Locate the cell with the specified text and output its [X, Y] center coordinate. 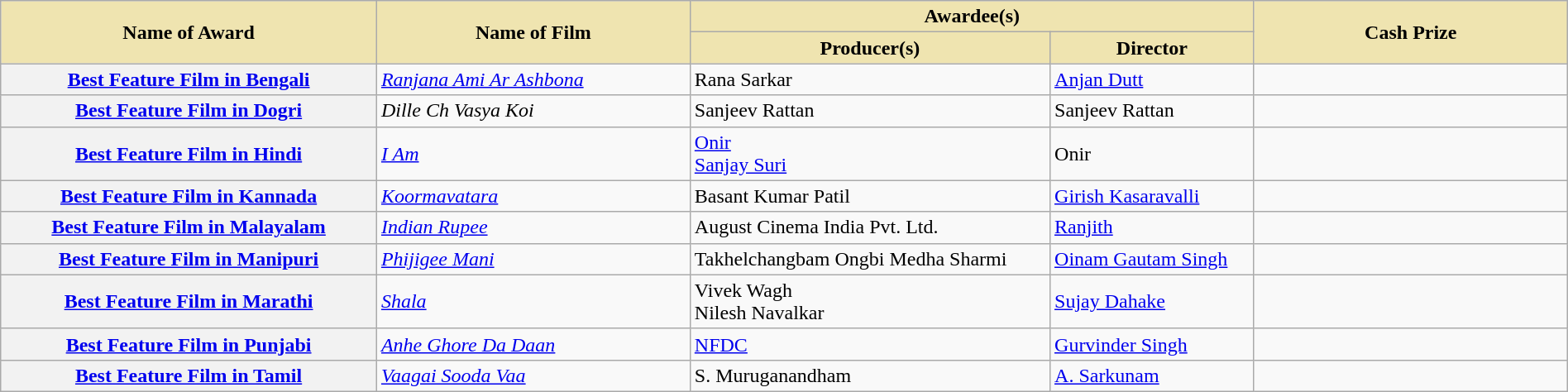
Best Feature Film in Tamil [189, 375]
Best Feature Film in Kannada [189, 196]
OnirSanjay Suri [870, 154]
S. Muruganandham [870, 375]
Producer(s) [870, 48]
Onir [1153, 154]
NFDC [870, 344]
Vaagai Sooda Vaa [533, 375]
A. Sarkunam [1153, 375]
Gurvinder Singh [1153, 344]
Name of Film [533, 32]
Shala [533, 301]
Koormavatara [533, 196]
Best Feature Film in Bengali [189, 79]
Sujay Dahake [1153, 301]
Phijigee Mani [533, 259]
Rana Sarkar [870, 79]
Anjan Dutt [1153, 79]
Best Feature Film in Manipuri [189, 259]
Vivek WaghNilesh Navalkar [870, 301]
Best Feature Film in Dogri [189, 111]
Anhe Ghore Da Daan [533, 344]
Best Feature Film in Punjabi [189, 344]
Indian Rupee [533, 227]
Basant Kumar Patil [870, 196]
Best Feature Film in Malayalam [189, 227]
Ranjith [1153, 227]
August Cinema India Pvt. Ltd. [870, 227]
Cash Prize [1411, 32]
Best Feature Film in Hindi [189, 154]
Girish Kasaravalli [1153, 196]
I Am [533, 154]
Oinam Gautam Singh [1153, 259]
Ranjana Ami Ar Ashbona [533, 79]
Best Feature Film in Marathi [189, 301]
Dille Ch Vasya Koi [533, 111]
Takhelchangbam Ongbi Medha Sharmi [870, 259]
Name of Award [189, 32]
Awardee(s) [972, 17]
Director [1153, 48]
